Identify which cell holds the provided text, then report its [X, Y] central coordinate. 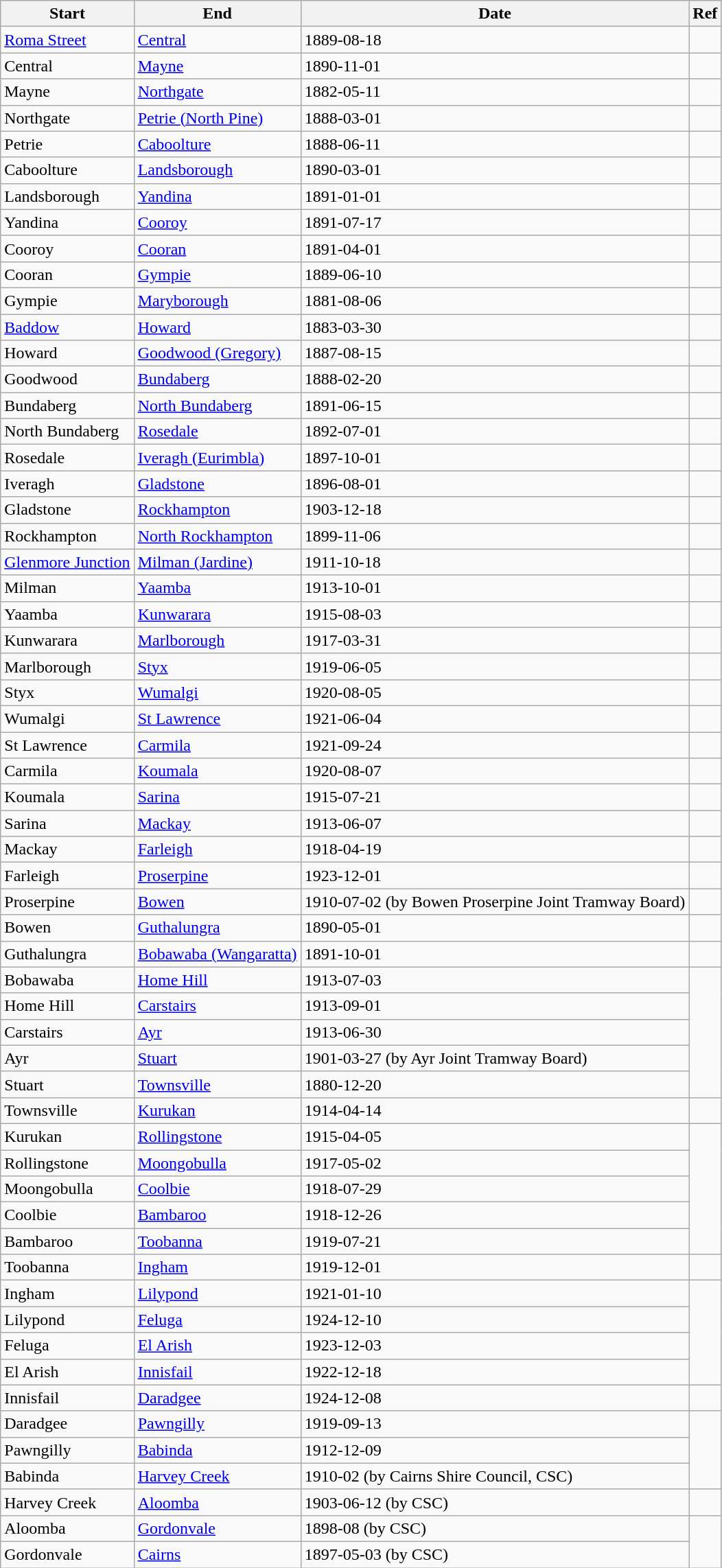
Maryborough [217, 301]
1899-11-06 [495, 536]
1891-01-01 [495, 196]
1915-08-03 [495, 614]
1890-03-01 [495, 170]
1913-07-03 [495, 980]
Milman (Jardine) [217, 562]
1888-06-11 [495, 144]
Milman [67, 588]
1921-06-04 [495, 718]
Cairns [217, 1554]
1924-12-10 [495, 1320]
Petrie (North Pine) [217, 118]
1918-12-26 [495, 1215]
1918-07-29 [495, 1189]
1920-08-07 [495, 771]
Petrie [67, 144]
1917-03-31 [495, 640]
1890-11-01 [495, 66]
1910-07-02 (by Bowen Proserpine Joint Tramway Board) [495, 902]
Glenmore Junction [67, 562]
Goodwood (Gregory) [217, 353]
1920-08-05 [495, 692]
1919-09-13 [495, 1424]
1914-04-14 [495, 1110]
1924-12-08 [495, 1398]
Iveragh (Eurimbla) [217, 458]
1891-07-17 [495, 222]
1897-10-01 [495, 458]
1919-06-05 [495, 666]
Date [495, 14]
1915-07-21 [495, 797]
1880-12-20 [495, 1084]
1922-12-18 [495, 1372]
1919-12-01 [495, 1267]
1913-06-30 [495, 1032]
1919-07-21 [495, 1241]
Roma Street [67, 40]
1921-09-24 [495, 745]
1912-12-09 [495, 1450]
1889-06-10 [495, 274]
1889-08-18 [495, 40]
1890-05-01 [495, 928]
1891-04-01 [495, 248]
1892-07-01 [495, 432]
Bobawaba [67, 980]
1883-03-30 [495, 327]
Baddow [67, 327]
1910-02 (by Cairns Shire Council, CSC) [495, 1476]
Ref [706, 14]
Bobawaba (Wangaratta) [217, 954]
1901-03-27 (by Ayr Joint Tramway Board) [495, 1058]
1888-02-20 [495, 379]
North Rockhampton [217, 536]
1923-12-01 [495, 876]
1903-06-12 (by CSC) [495, 1502]
1898-08 (by CSC) [495, 1528]
End [217, 14]
1887-08-15 [495, 353]
1923-12-03 [495, 1346]
1913-09-01 [495, 1006]
1913-06-07 [495, 823]
1903-12-18 [495, 510]
1891-10-01 [495, 954]
1911-10-18 [495, 562]
Start [67, 14]
1897-05-03 (by CSC) [495, 1554]
1891-06-15 [495, 406]
1881-08-06 [495, 301]
1918-04-19 [495, 850]
1882-05-11 [495, 92]
Iveragh [67, 484]
1917-05-02 [495, 1163]
Goodwood [67, 379]
1913-10-01 [495, 588]
1915-04-05 [495, 1136]
1888-03-01 [495, 118]
1896-08-01 [495, 484]
1921-01-10 [495, 1294]
